For the text-containing cell, return its midpoint in (x, y) coordinate format. 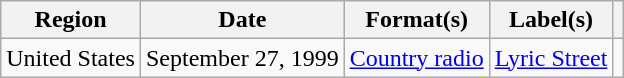
Lyric Street (551, 58)
Country radio (416, 58)
United States (71, 58)
September 27, 1999 (242, 58)
Format(s) (416, 20)
Date (242, 20)
Region (71, 20)
Label(s) (551, 20)
